Scan for the cell matching the given text and deliver its [X, Y] coordinate at center. 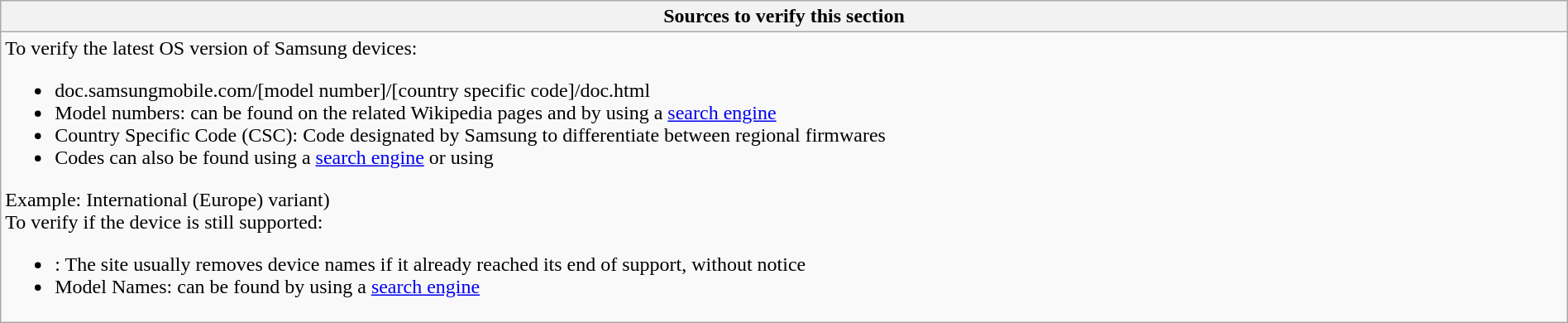
Sources to verify this section [784, 17]
